Extract the [X, Y] coordinate from the center of the cell holding the provided text.  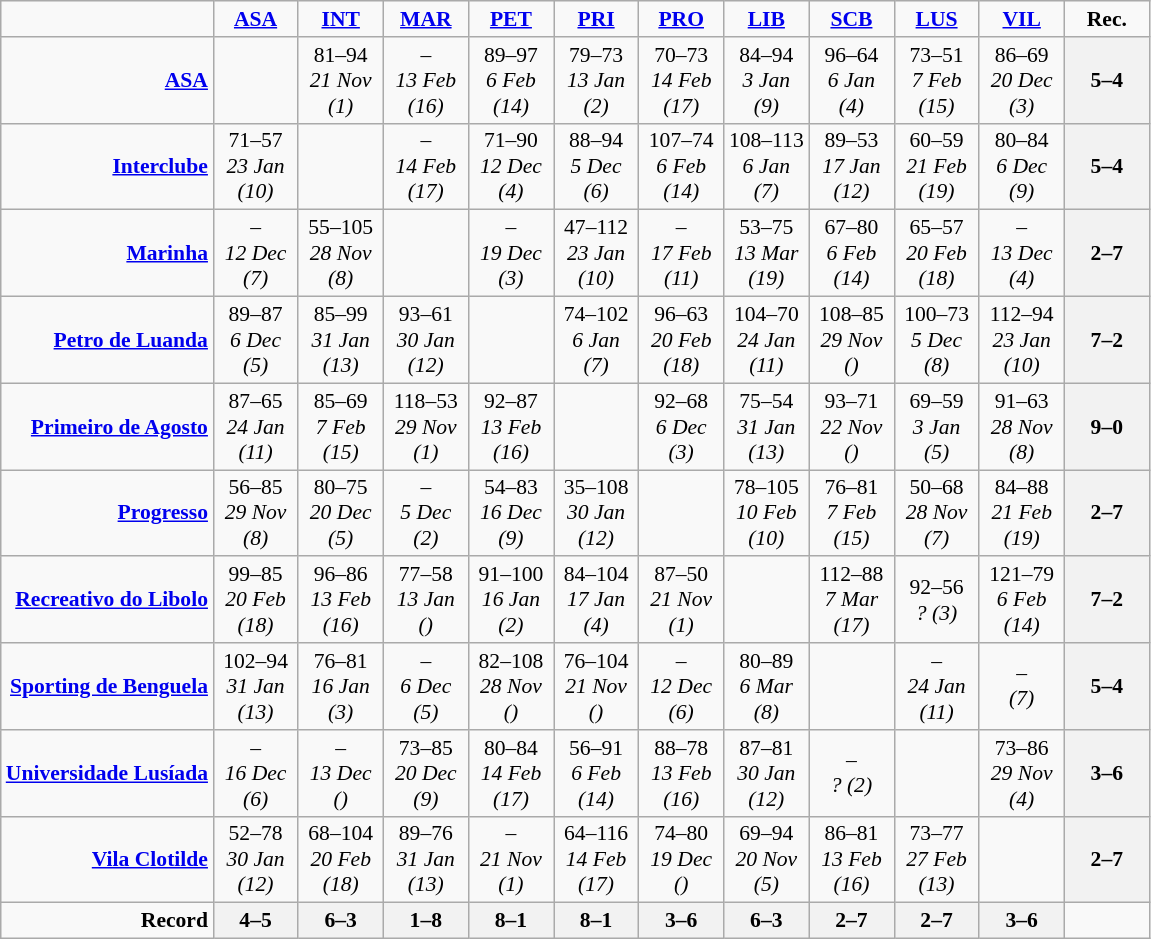
–24 Jan (11) [936, 686]
Recreativo do Libolo [107, 600]
52–7830 Jan (12) [256, 860]
Record [107, 921]
Interclube [107, 166]
50–6828 Nov (7) [936, 514]
82–10828 Nov () [510, 686]
–12 Dec (6) [682, 686]
71–9012 Dec (4) [510, 166]
–13 Dec () [340, 774]
100–735 Dec (8) [936, 340]
69–9420 Nov (5) [766, 860]
93–7122 Nov () [852, 426]
–13 Dec (4) [1022, 254]
88–945 Dec (6) [596, 166]
81–9421 Nov (1) [340, 80]
71–5723 Jan (10) [256, 166]
74–8019 Dec () [682, 860]
PET [510, 19]
70–7314 Feb (17) [682, 80]
96–6320 Feb (18) [682, 340]
69–593 Jan (5) [936, 426]
–17 Feb (11) [682, 254]
84–8821 Feb (19) [1022, 514]
102–9431 Jan (13) [256, 686]
80–896 Mar (8) [766, 686]
–(7) [1022, 686]
93–6130 Jan (12) [426, 340]
–14 Feb (17) [426, 166]
60–5921 Feb (19) [936, 166]
–21 Nov (1) [510, 860]
4–5 [256, 921]
104–7024 Jan (11) [766, 340]
85–9931 Jan (13) [340, 340]
76–817 Feb (15) [852, 514]
84–10417 Jan (4) [596, 600]
64–11614 Feb (17) [596, 860]
Universidade Lusíada [107, 774]
PRI [596, 19]
76–8116 Jan (3) [340, 686]
96–8613 Feb (16) [340, 600]
84–943 Jan (9) [766, 80]
85–697 Feb (15) [340, 426]
88–7813 Feb (16) [682, 774]
77–5813 Jan () [426, 600]
80–7520 Dec (5) [340, 514]
92–686 Dec (3) [682, 426]
LIB [766, 19]
112–9423 Jan (10) [1022, 340]
56–916 Feb (14) [596, 774]
73–8520 Dec (9) [426, 774]
107–746 Feb (14) [682, 166]
89–5317 Jan (12) [852, 166]
1–8 [426, 921]
Primeiro de Agosto [107, 426]
87–5021 Nov (1) [682, 600]
75–5431 Jan (13) [766, 426]
78–10510 Feb (10) [766, 514]
–12 Dec (7) [256, 254]
92–8713 Feb (16) [510, 426]
SCB [852, 19]
91–6328 Nov (8) [1022, 426]
108–1136 Jan (7) [766, 166]
Marinha [107, 254]
99–8520 Feb (18) [256, 600]
–16 Dec (6) [256, 774]
76–10421 Nov () [596, 686]
74–1026 Jan (7) [596, 340]
VIL [1022, 19]
–5 Dec (2) [426, 514]
54–8316 Dec (9) [510, 514]
86–6920 Dec (3) [1022, 80]
108–8529 Nov () [852, 340]
87–6524 Jan (11) [256, 426]
68–10420 Feb (18) [340, 860]
87–8130 Jan (12) [766, 774]
73–8629 Nov (4) [1022, 774]
INT [340, 19]
Rec. [1106, 19]
96–646 Jan (4) [852, 80]
Petro de Luanda [107, 340]
89–976 Feb (14) [510, 80]
89–7631 Jan (13) [426, 860]
LUS [936, 19]
118–5329 Nov (1) [426, 426]
73–517 Feb (15) [936, 80]
89–876 Dec (5) [256, 340]
55–10528 Nov (8) [340, 254]
56–8529 Nov (8) [256, 514]
67–806 Feb (14) [852, 254]
MAR [426, 19]
Sporting de Benguela [107, 686]
–? (2) [852, 774]
Progresso [107, 514]
PRO [682, 19]
112–887 Mar (17) [852, 600]
9–0 [1106, 426]
80–846 Dec (9) [1022, 166]
47–11223 Jan (10) [596, 254]
–19 Dec (3) [510, 254]
Vila Clotilde [107, 860]
121–796 Feb (14) [1022, 600]
92–56? (3) [936, 600]
79–7313 Jan (2) [596, 80]
35–10830 Jan (12) [596, 514]
80–8414 Feb (17) [510, 774]
86–8113 Feb (16) [852, 860]
65–5720 Feb (18) [936, 254]
73–7727 Feb (13) [936, 860]
53–7513 Mar (19) [766, 254]
–13 Feb (16) [426, 80]
91–10016 Jan (2) [510, 600]
–6 Dec (5) [426, 686]
